Pinpoint the cell where the given text exists, returning its (x, y) midpoint coordinate. 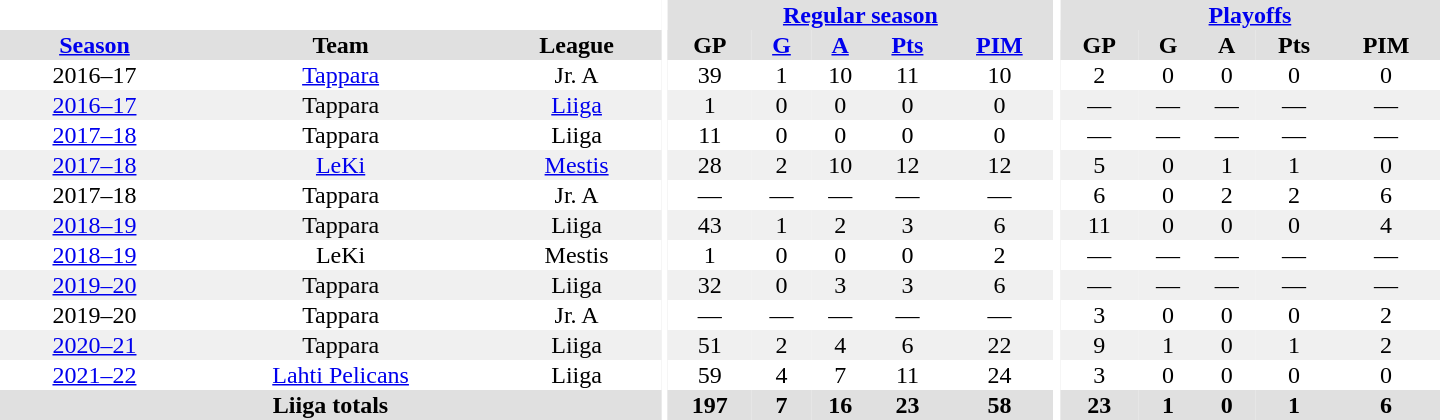
2020–21 (94, 345)
59 (710, 375)
39 (710, 75)
Team (340, 45)
16 (840, 405)
Regular season (860, 15)
58 (999, 405)
32 (710, 285)
5 (1100, 165)
Liiga totals (330, 405)
Lahti Pelicans (340, 375)
22 (999, 345)
28 (710, 165)
24 (999, 375)
2021–22 (94, 375)
Playoffs (1250, 15)
Season (94, 45)
51 (710, 345)
43 (710, 225)
League (576, 45)
197 (710, 405)
9 (1100, 345)
